From the cell containing the given text, extract its center point as [x, y] coordinate. 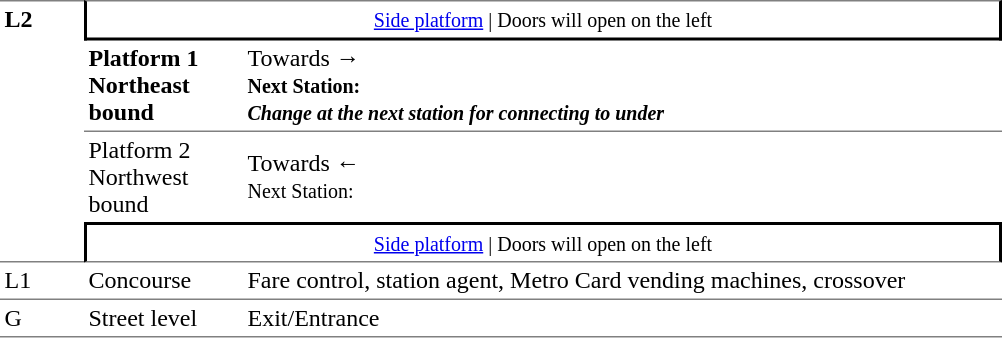
Fare control, station agent, Metro Card vending machines, crossover [622, 280]
Concourse [164, 280]
Platform 1Northeast bound [164, 86]
L2 [42, 131]
Exit/Entrance [622, 318]
L1 [42, 280]
Towards ← Next Station: [622, 177]
Towards → Next Station: Change at the next station for connecting to under [622, 86]
G [42, 318]
Platform 2Northwest bound [164, 177]
Street level [164, 318]
